Return [X, Y] of the center of cell containing provided text 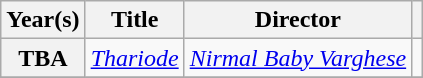
TBA [43, 58]
Director [298, 20]
Year(s) [43, 20]
Nirmal Baby Varghese [298, 58]
Thariode [134, 58]
Title [134, 20]
